Pinpoint the cell where the given text exists, returning its (x, y) midpoint coordinate. 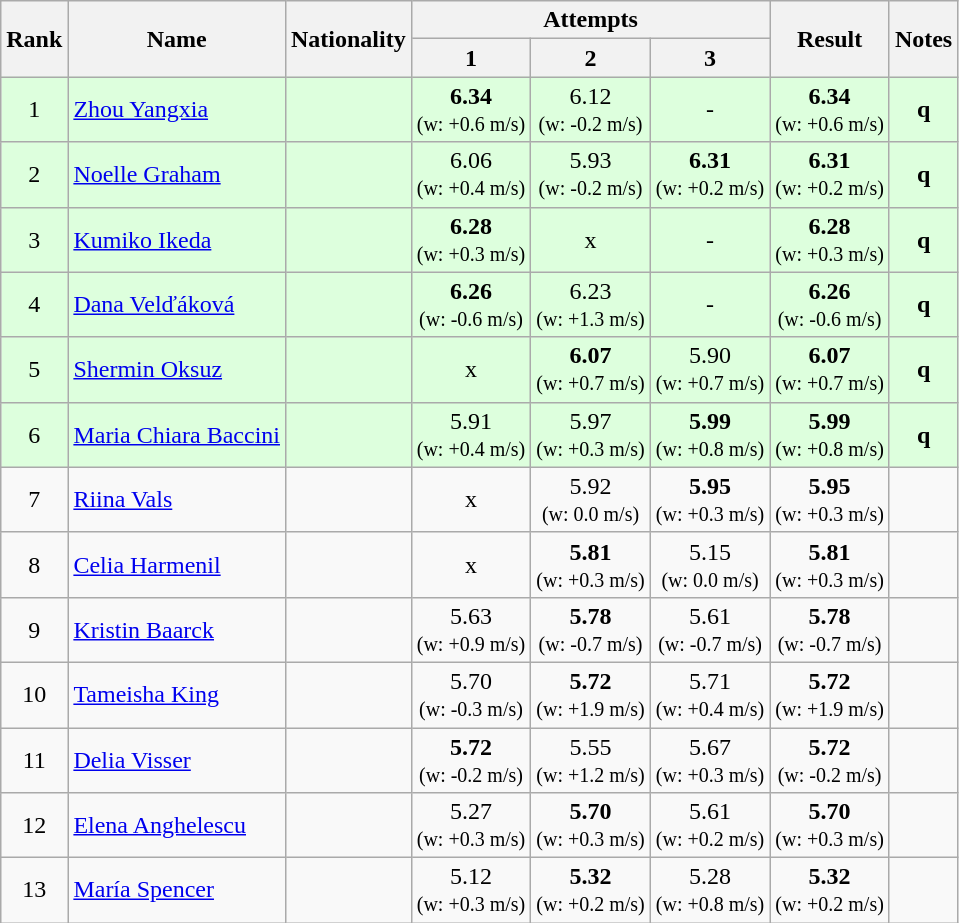
Notes (923, 39)
6.07(w: +0.7 m/s) (591, 370)
5.97(w: +0.3 m/s) (591, 434)
5.92(w: 0.0 m/s) (591, 500)
10 (34, 694)
6.34(w: +0.6 m/s) (471, 110)
Kumiko Ikeda (177, 240)
6.07 (w: +0.7 m/s) (830, 370)
Noelle Graham (177, 174)
6.28 (w: +0.3 m/s) (830, 240)
Elena Anghelescu (177, 826)
5.78(w: -0.7 m/s) (591, 630)
Tameisha King (177, 694)
5.63(w: +0.9 m/s) (471, 630)
Result (830, 39)
6.26 (w: -0.6 m/s) (830, 304)
5.93(w: -0.2 m/s) (591, 174)
5.99 (w: +0.8 m/s) (830, 434)
5.32 (w: +0.2 m/s) (830, 890)
5.61(w: -0.7 m/s) (710, 630)
5.70(w: +0.3 m/s) (591, 826)
5.81(w: +0.3 m/s) (591, 564)
5.27(w: +0.3 m/s) (471, 826)
6.31 (w: +0.2 m/s) (830, 174)
5.12(w: +0.3 m/s) (471, 890)
5.72(w: -0.2 m/s) (471, 760)
Zhou Yangxia (177, 110)
Rank (34, 39)
Nationality (348, 39)
5.70(w: -0.3 m/s) (471, 694)
5.61(w: +0.2 m/s) (710, 826)
Shermin Oksuz (177, 370)
María Spencer (177, 890)
5.91(w: +0.4 m/s) (471, 434)
13 (34, 890)
12 (34, 826)
5.81 (w: +0.3 m/s) (830, 564)
5.95 (w: +0.3 m/s) (830, 500)
6.34 (w: +0.6 m/s) (830, 110)
8 (34, 564)
5.28(w: +0.8 m/s) (710, 890)
5.99(w: +0.8 m/s) (710, 434)
Delia Visser (177, 760)
Celia Harmenil (177, 564)
5.90(w: +0.7 m/s) (710, 370)
Riina Vals (177, 500)
Kristin Baarck (177, 630)
5 (34, 370)
7 (34, 500)
6.23(w: +1.3 m/s) (591, 304)
6.06(w: +0.4 m/s) (471, 174)
5.72 (w: +1.9 m/s) (830, 694)
4 (34, 304)
5.78 (w: -0.7 m/s) (830, 630)
5.95(w: +0.3 m/s) (710, 500)
Maria Chiara Baccini (177, 434)
5.15(w: 0.0 m/s) (710, 564)
6.28(w: +0.3 m/s) (471, 240)
5.72(w: +1.9 m/s) (591, 694)
6.12(w: -0.2 m/s) (591, 110)
5.55(w: +1.2 m/s) (591, 760)
5.67(w: +0.3 m/s) (710, 760)
5.71(w: +0.4 m/s) (710, 694)
6.31(w: +0.2 m/s) (710, 174)
6 (34, 434)
5.32(w: +0.2 m/s) (591, 890)
Dana Velďáková (177, 304)
Name (177, 39)
5.72 (w: -0.2 m/s) (830, 760)
6.26(w: -0.6 m/s) (471, 304)
11 (34, 760)
9 (34, 630)
5.70 (w: +0.3 m/s) (830, 826)
Attempts (590, 20)
